Pinpoint the cell where the given text exists, returning its (x, y) midpoint coordinate. 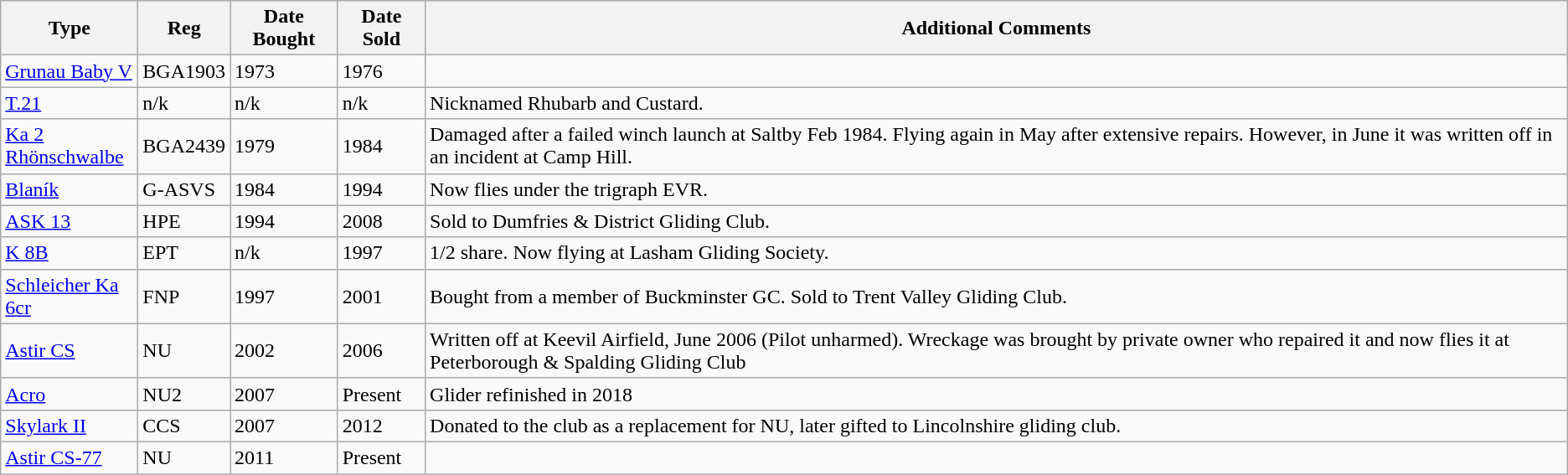
CCS (184, 426)
G-ASVS (184, 189)
2001 (381, 297)
Grunau Baby V (70, 71)
Donated to the club as a replacement for NU, later gifted to Lincolnshire gliding club. (997, 426)
1973 (285, 71)
EPT (184, 253)
Blaník (70, 189)
2008 (381, 221)
Sold to Dumfries & District Gliding Club. (997, 221)
Additional Comments (997, 28)
2006 (381, 350)
Astir CS (70, 350)
2012 (381, 426)
T.21 (70, 103)
Date Sold (381, 28)
Schleicher Ka 6cr (70, 297)
BGA2439 (184, 146)
Date Bought (285, 28)
K 8B (70, 253)
Nicknamed Rhubarb and Custard. (997, 103)
Acro (70, 394)
Bought from a member of Buckminster GC. Sold to Trent Valley Gliding Club. (997, 297)
1976 (381, 71)
1/2 share. Now flying at Lasham Gliding Society. (997, 253)
NU2 (184, 394)
FNP (184, 297)
Reg (184, 28)
1979 (285, 146)
Glider refinished in 2018 (997, 394)
Now flies under the trigraph EVR. (997, 189)
HPE (184, 221)
Skylark II (70, 426)
Type (70, 28)
Ka 2 Rhönschwalbe (70, 146)
BGA1903 (184, 71)
ASK 13 (70, 221)
2002 (285, 350)
2011 (285, 457)
Astir CS-77 (70, 457)
